Identify which cell holds the provided text, then report its [X, Y] central coordinate. 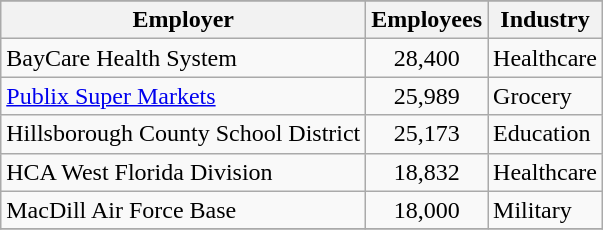
MacDill Air Force Base [184, 210]
Publix Super Markets [184, 96]
Grocery [546, 96]
Employees [427, 20]
25,989 [427, 96]
25,173 [427, 134]
HCA West Florida Division [184, 172]
18,000 [427, 210]
Employer [184, 20]
Education [546, 134]
BayCare Health System [184, 58]
Military [546, 210]
18,832 [427, 172]
28,400 [427, 58]
Hillsborough County School District [184, 134]
Industry [546, 20]
